For the text-containing cell, return its midpoint in [x, y] coordinate format. 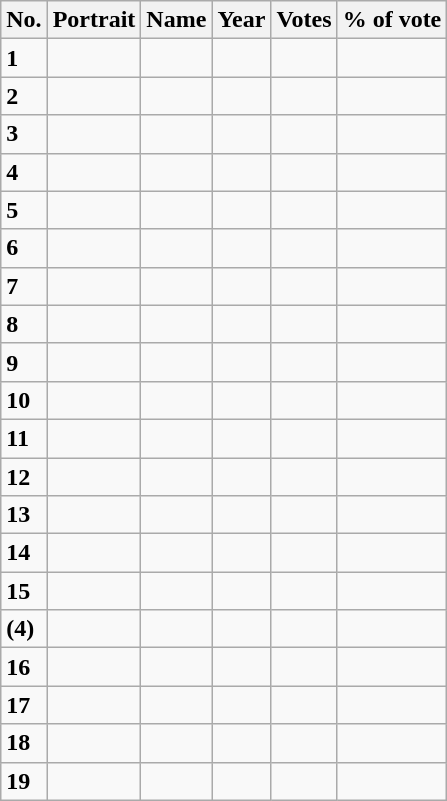
19 [24, 781]
5 [24, 210]
15 [24, 591]
3 [24, 134]
4 [24, 172]
Year [242, 20]
11 [24, 438]
13 [24, 515]
Votes [304, 20]
Name [176, 20]
10 [24, 400]
6 [24, 248]
18 [24, 743]
1 [24, 58]
Portrait [94, 20]
14 [24, 553]
(4) [24, 629]
No. [24, 20]
17 [24, 705]
2 [24, 96]
12 [24, 477]
% of vote [392, 20]
7 [24, 286]
8 [24, 324]
16 [24, 667]
9 [24, 362]
